For the text-containing cell, return its midpoint in [x, y] coordinate format. 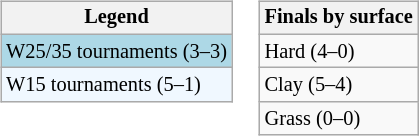
Finals by surface [339, 18]
Grass (0–0) [339, 119]
Hard (4–0) [339, 51]
W15 tournaments (5–1) [116, 85]
Legend [116, 18]
W25/35 tournaments (3–3) [116, 51]
Clay (5–4) [339, 85]
